Identify which cell holds the provided text, then report its (x, y) central coordinate. 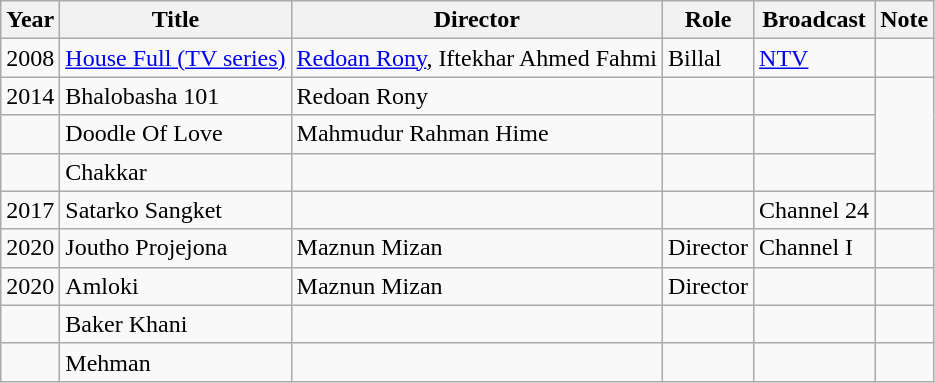
Channel I (814, 248)
2014 (30, 96)
2008 (30, 58)
Mahmudur Rahman Hime (476, 134)
Billal (708, 58)
Channel 24 (814, 210)
Doodle Of Love (176, 134)
NTV (814, 58)
House Full (TV series) (176, 58)
Redoan Rony, Iftekhar Ahmed Fahmi (476, 58)
Satarko Sangket (176, 210)
Redoan Rony (476, 96)
Bhalobasha 101 (176, 96)
2017 (30, 210)
Baker Khani (176, 324)
Year (30, 20)
Chakkar (176, 172)
Joutho Projejona (176, 248)
Note (904, 20)
Role (708, 20)
Title (176, 20)
Mehman (176, 362)
Amloki (176, 286)
Broadcast (814, 20)
